Output the (X, Y) coordinate of the center of the cell containing the given text.  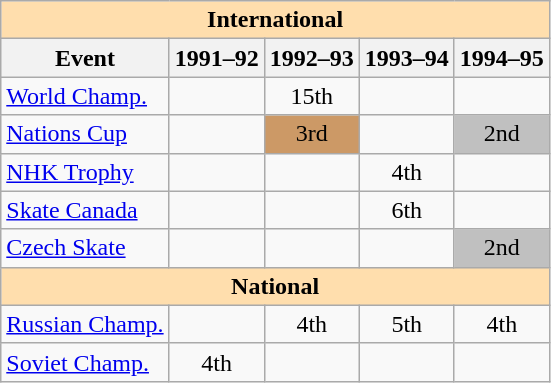
1991–92 (216, 58)
Nations Cup (85, 134)
6th (406, 210)
Soviet Champ. (85, 362)
Skate Canada (85, 210)
1992–93 (312, 58)
3rd (312, 134)
15th (312, 96)
World Champ. (85, 96)
Russian Champ. (85, 324)
1994–95 (502, 58)
International (276, 20)
NHK Trophy (85, 172)
5th (406, 324)
Event (85, 58)
1993–94 (406, 58)
National (276, 286)
Czech Skate (85, 248)
